Detect which cell encompasses the target text, then output its [X, Y] center coordinate. 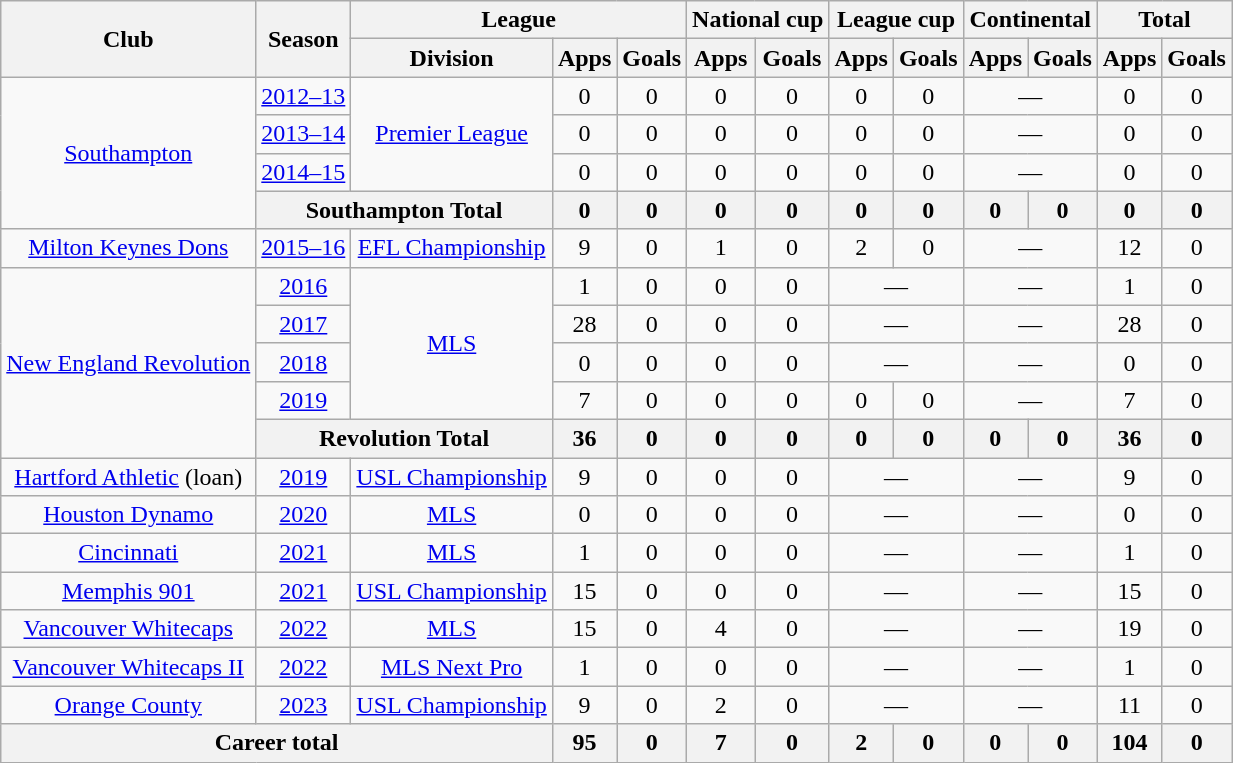
Total [1164, 20]
MLS Next Pro [452, 667]
League cup [896, 20]
Cincinnati [128, 553]
EFL Championship [452, 248]
Orange County [128, 705]
Season [304, 39]
2018 [304, 362]
2020 [304, 515]
Southampton Total [404, 210]
Career total [277, 743]
2013–14 [304, 134]
Milton Keynes Dons [128, 248]
Vancouver Whitecaps [128, 629]
104 [1129, 743]
Hartford Athletic (loan) [128, 477]
2012–13 [304, 96]
2023 [304, 705]
Revolution Total [404, 438]
Vancouver Whitecaps II [128, 667]
Southampton [128, 153]
2016 [304, 286]
12 [1129, 248]
Division [452, 58]
2014–15 [304, 172]
New England Revolution [128, 362]
11 [1129, 705]
Houston Dynamo [128, 515]
4 [721, 629]
19 [1129, 629]
League [519, 20]
95 [584, 743]
2017 [304, 324]
Memphis 901 [128, 591]
Premier League [452, 134]
2015–16 [304, 248]
Club [128, 39]
National cup [758, 20]
Continental [1030, 20]
